Determine the [x, y] coordinate at the center of the cell enclosing the given text.  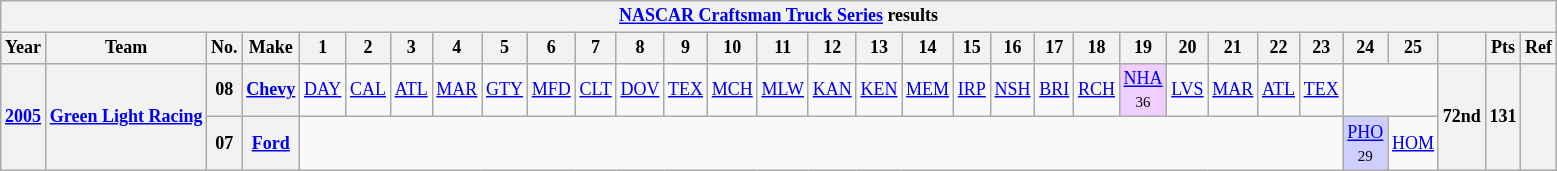
Green Light Racing [126, 116]
18 [1097, 48]
07 [224, 144]
Ford [271, 144]
2005 [24, 116]
24 [1366, 48]
15 [972, 48]
KAN [832, 90]
3 [411, 48]
KEN [879, 90]
PHO29 [1366, 144]
DOV [640, 90]
MLW [782, 90]
MFD [551, 90]
Pts [1503, 48]
RCH [1097, 90]
8 [640, 48]
7 [596, 48]
Make [271, 48]
Team [126, 48]
1 [323, 48]
LVS [1188, 90]
HOM [1414, 144]
20 [1188, 48]
19 [1143, 48]
10 [732, 48]
131 [1503, 116]
9 [686, 48]
CLT [596, 90]
MCH [732, 90]
CAL [368, 90]
25 [1414, 48]
Year [24, 48]
No. [224, 48]
6 [551, 48]
21 [1233, 48]
08 [224, 90]
MEM [928, 90]
NASCAR Craftsman Truck Series results [779, 16]
12 [832, 48]
14 [928, 48]
GTY [505, 90]
22 [1279, 48]
Chevy [271, 90]
16 [1012, 48]
2 [368, 48]
NSH [1012, 90]
11 [782, 48]
4 [457, 48]
5 [505, 48]
Ref [1539, 48]
NHA36 [1143, 90]
23 [1321, 48]
17 [1054, 48]
IRP [972, 90]
13 [879, 48]
DAY [323, 90]
72nd [1462, 116]
BRI [1054, 90]
